Provide the (X, Y) coordinate of the cell's center where the given text is located.  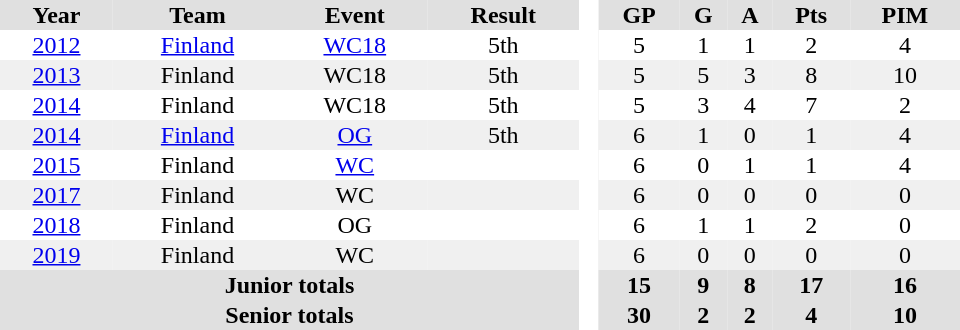
Result (504, 15)
PIM (905, 15)
7 (811, 105)
16 (905, 285)
A (750, 15)
2013 (56, 75)
Team (198, 15)
Junior totals (290, 285)
2017 (56, 195)
2015 (56, 165)
2012 (56, 45)
G (703, 15)
Event (354, 15)
2019 (56, 255)
Senior totals (290, 315)
Year (56, 15)
30 (639, 315)
2018 (56, 225)
17 (811, 285)
9 (703, 285)
15 (639, 285)
GP (639, 15)
Pts (811, 15)
